Search for the cell housing the specified text and yield its (X, Y) center coordinate. 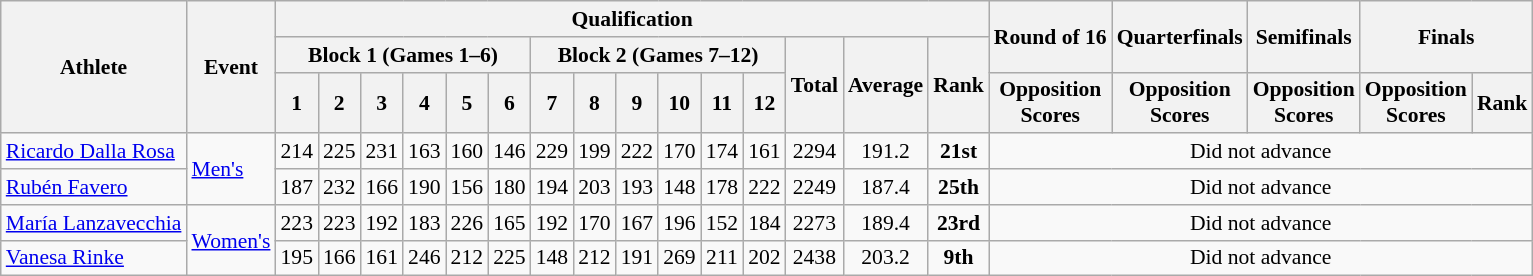
Round of 16 (1050, 36)
193 (638, 187)
2249 (814, 187)
Vanesa Rinke (94, 258)
Block 2 (Games 7–12) (658, 55)
165 (510, 223)
Rubén Favero (94, 187)
229 (552, 152)
184 (764, 223)
174 (722, 152)
Semifinals (1304, 36)
203.2 (886, 258)
3 (382, 102)
7 (552, 102)
2 (340, 102)
Qualification (632, 19)
194 (552, 187)
Average (886, 86)
160 (468, 152)
269 (680, 258)
196 (680, 223)
2294 (814, 152)
12 (764, 102)
Block 1 (Games 1–6) (402, 55)
156 (468, 187)
232 (340, 187)
María Lanzavecchia (94, 223)
226 (468, 223)
Ricardo Dalla Rosa (94, 152)
189.4 (886, 223)
9th (958, 258)
231 (382, 152)
180 (510, 187)
2273 (814, 223)
9 (638, 102)
163 (424, 152)
21st (958, 152)
203 (594, 187)
1 (296, 102)
4 (424, 102)
167 (638, 223)
246 (424, 258)
190 (424, 187)
Men's (230, 170)
195 (296, 258)
178 (722, 187)
Event (230, 67)
Women's (230, 240)
2438 (814, 258)
23rd (958, 223)
5 (468, 102)
8 (594, 102)
191 (638, 258)
6 (510, 102)
Finals (1446, 36)
152 (722, 223)
11 (722, 102)
202 (764, 258)
211 (722, 258)
187.4 (886, 187)
183 (424, 223)
25th (958, 187)
10 (680, 102)
146 (510, 152)
Total (814, 86)
Athlete (94, 67)
191.2 (886, 152)
Quarterfinals (1180, 36)
214 (296, 152)
187 (296, 187)
199 (594, 152)
